Find where the given text appears and provide that cell's center as (x, y) coordinate. 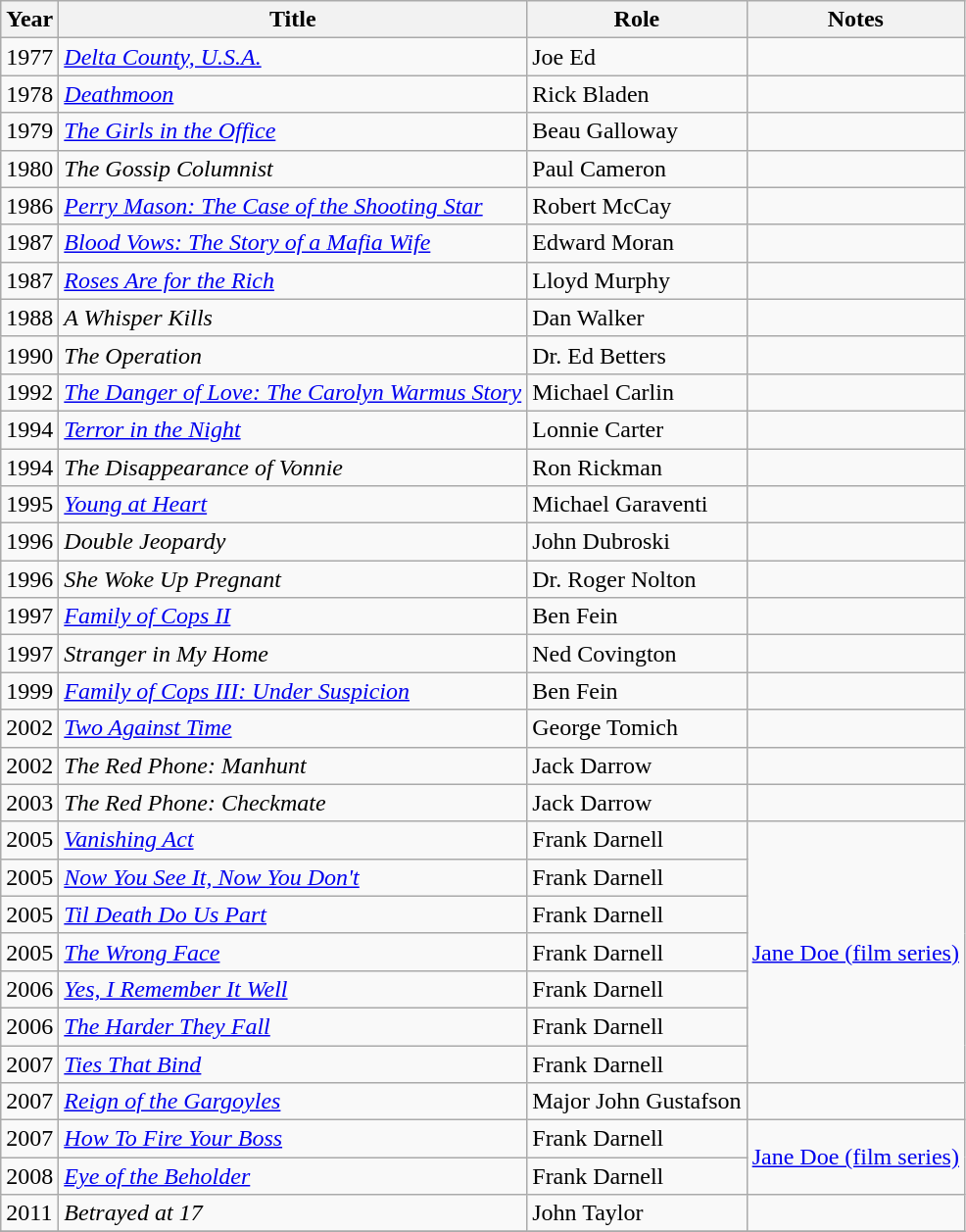
Two Against Time (293, 728)
Dr. Roger Nolton (637, 579)
1995 (29, 505)
She Woke Up Pregnant (293, 579)
The Operation (293, 355)
Roses Are for the Rich (293, 280)
1978 (29, 94)
How To Fire Your Boss (293, 1139)
2008 (29, 1176)
Paul Cameron (637, 169)
The Danger of Love: The Carolyn Warmus Story (293, 392)
Dr. Ed Betters (637, 355)
Robert McCay (637, 206)
Deathmoon (293, 94)
Eye of the Beholder (293, 1176)
Now You See It, Now You Don't (293, 877)
Edward Moran (637, 243)
Delta County, U.S.A. (293, 57)
Betrayed at 17 (293, 1213)
1977 (29, 57)
Michael Carlin (637, 392)
Michael Garaventi (637, 505)
The Girls in the Office (293, 131)
Year (29, 20)
Family of Cops III: Under Suspicion (293, 691)
Lloyd Murphy (637, 280)
2011 (29, 1213)
George Tomich (637, 728)
Ned Covington (637, 654)
1992 (29, 392)
Young at Heart (293, 505)
The Harder They Fall (293, 1026)
The Wrong Face (293, 952)
The Disappearance of Vonnie (293, 468)
Vanishing Act (293, 840)
Rick Bladen (637, 94)
Role (637, 20)
Dan Walker (637, 318)
1979 (29, 131)
The Red Phone: Manhunt (293, 765)
1999 (29, 691)
Til Death Do Us Part (293, 914)
Ties That Bind (293, 1063)
A Whisper Kills (293, 318)
Ron Rickman (637, 468)
Notes (855, 20)
1986 (29, 206)
1988 (29, 318)
2003 (29, 803)
Beau Galloway (637, 131)
1980 (29, 169)
Yes, I Remember It Well (293, 989)
The Red Phone: Checkmate (293, 803)
John Dubroski (637, 542)
Family of Cops II (293, 616)
John Taylor (637, 1213)
The Gossip Columnist (293, 169)
1990 (29, 355)
Terror in the Night (293, 429)
Lonnie Carter (637, 429)
Title (293, 20)
Stranger in My Home (293, 654)
Major John Gustafson (637, 1102)
Reign of the Gargoyles (293, 1102)
Perry Mason: The Case of the Shooting Star (293, 206)
Blood Vows: The Story of a Mafia Wife (293, 243)
Double Jeopardy (293, 542)
Joe Ed (637, 57)
